Extract the (X, Y) coordinate from the center of the cell holding the provided text.  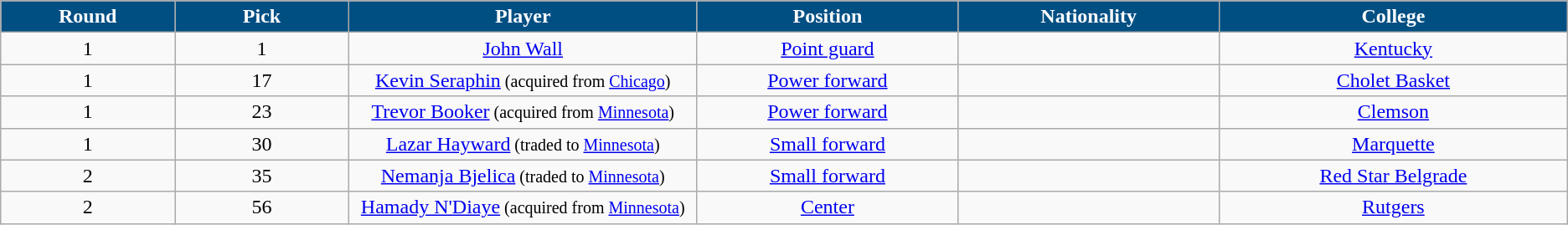
Rutgers (1394, 207)
Marquette (1394, 144)
17 (262, 80)
Center (828, 207)
Trevor Booker (acquired from Minnesota) (523, 112)
Kevin Seraphin (acquired from Chicago) (523, 80)
23 (262, 112)
Red Star Belgrade (1394, 176)
Cholet Basket (1394, 80)
Kentucky (1394, 49)
35 (262, 176)
College (1394, 17)
Clemson (1394, 112)
Lazar Hayward (traded to Minnesota) (523, 144)
Player (523, 17)
Pick (262, 17)
Nemanja Bjelica (traded to Minnesota) (523, 176)
Position (828, 17)
56 (262, 207)
Hamady N'Diaye (acquired from Minnesota) (523, 207)
Point guard (828, 49)
30 (262, 144)
Nationality (1089, 17)
John Wall (523, 49)
Round (88, 17)
